Identify which cell holds the provided text, then report its (X, Y) central coordinate. 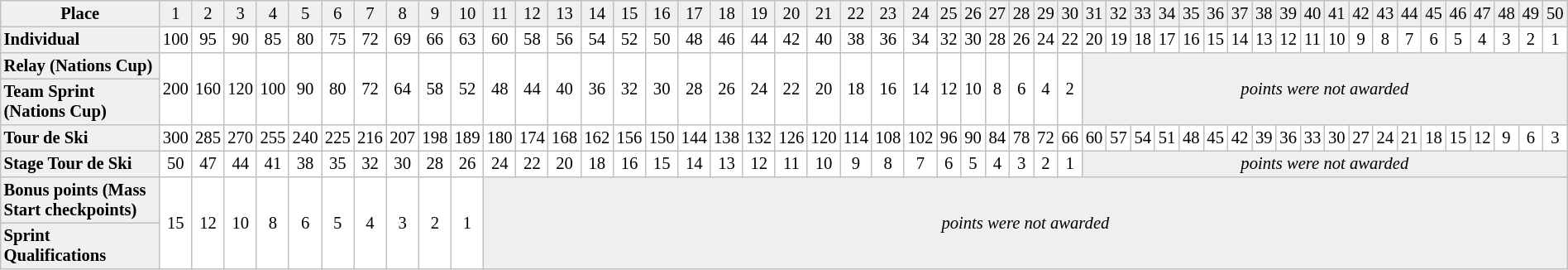
Stage Tour de Ski (80, 164)
57 (1118, 137)
144 (695, 137)
162 (597, 137)
Sprint Qualifications (80, 246)
43 (1384, 13)
160 (208, 89)
168 (564, 137)
85 (273, 40)
Place (80, 13)
25 (948, 13)
37 (1239, 13)
189 (466, 137)
Relay (Nations Cup) (80, 66)
64 (402, 89)
198 (435, 137)
96 (948, 137)
78 (1021, 137)
200 (175, 89)
255 (273, 137)
Individual (80, 40)
207 (402, 137)
102 (920, 137)
150 (662, 137)
138 (726, 137)
108 (888, 137)
69 (402, 40)
300 (175, 137)
84 (997, 137)
225 (337, 137)
Team Sprint (Nations Cup) (80, 102)
132 (759, 137)
156 (629, 137)
23 (888, 13)
75 (337, 40)
126 (791, 137)
95 (208, 40)
216 (370, 137)
63 (466, 40)
Bonus points (Mass Start checkpoints) (80, 200)
49 (1530, 13)
56 (564, 40)
31 (1093, 13)
51 (1166, 137)
270 (240, 137)
240 (304, 137)
285 (208, 137)
Tour de Ski (80, 137)
174 (533, 137)
29 (1045, 13)
114 (856, 137)
180 (500, 137)
